Extract the [x, y] coordinate from the center of the cell holding the provided text.  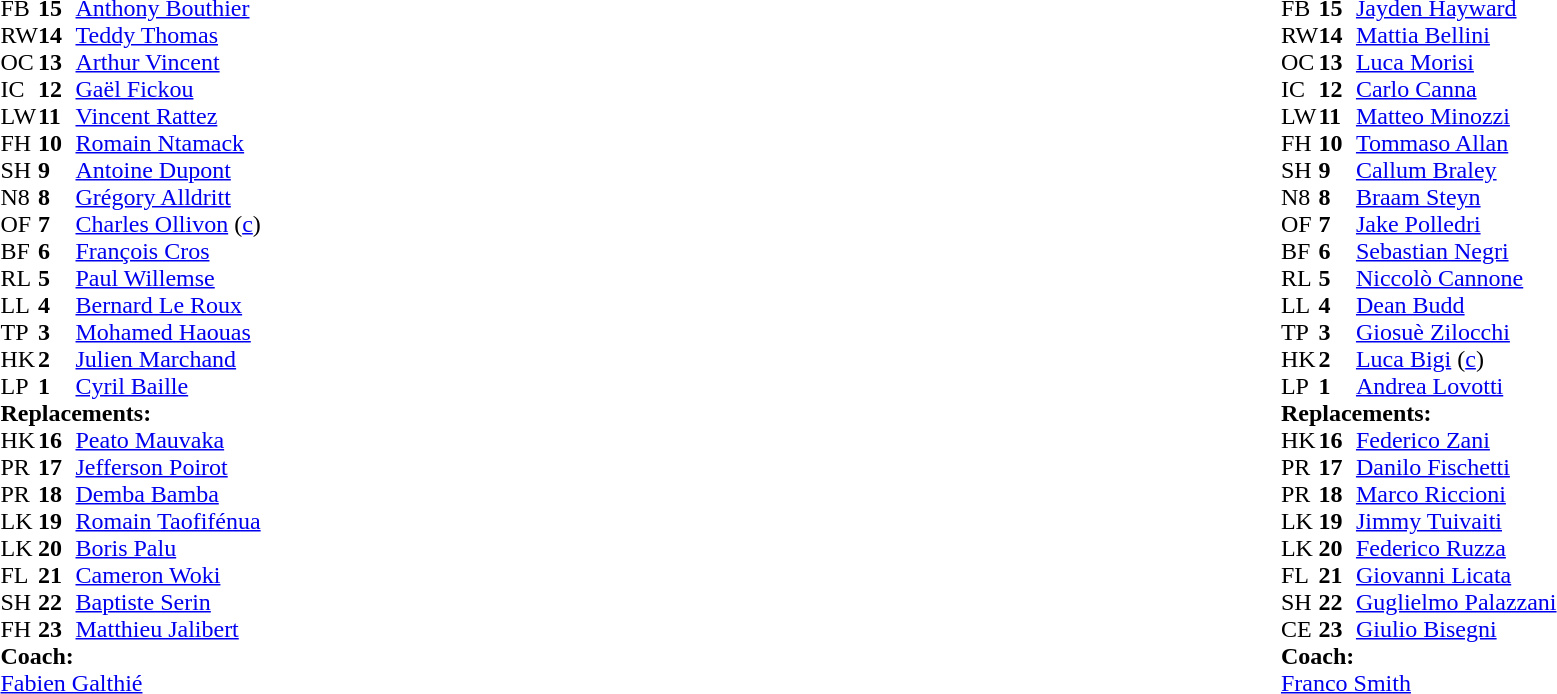
Romain Taofifénua [168, 522]
Peato Mauvaka [168, 440]
Vincent Rattez [168, 116]
Julien Marchand [168, 360]
Andrea Lovotti [1456, 386]
Cyril Baille [168, 386]
Boris Palu [168, 548]
Baptiste Serin [168, 602]
Jake Polledri [1456, 224]
Mattia Bellini [1456, 36]
Teddy Thomas [168, 36]
CE [1300, 630]
Tommaso Allan [1456, 144]
Paul Willemse [168, 278]
Sebastian Negri [1456, 252]
Dean Budd [1456, 306]
Niccolò Cannone [1456, 278]
Giulio Bisegni [1456, 630]
Cameron Woki [168, 576]
Charles Ollivon (c) [168, 224]
Giovanni Licata [1456, 576]
Matteo Minozzi [1456, 116]
Carlo Canna [1456, 90]
Federico Zani [1456, 440]
Jimmy Tuivaiti [1456, 522]
Mohamed Haouas [168, 332]
Arthur Vincent [168, 62]
François Cros [168, 252]
Luca Bigi (c) [1456, 360]
Matthieu Jalibert [168, 630]
Callum Braley [1456, 170]
Danilo Fischetti [1456, 468]
Gaël Fickou [168, 90]
Braam Steyn [1456, 198]
Luca Morisi [1456, 62]
Grégory Alldritt [168, 198]
Jefferson Poirot [168, 468]
Demba Bamba [168, 494]
Antoine Dupont [168, 170]
Marco Riccioni [1456, 494]
Bernard Le Roux [168, 306]
Federico Ruzza [1456, 548]
Giosuè Zilocchi [1456, 332]
Romain Ntamack [168, 144]
Guglielmo Palazzani [1456, 602]
